Extract the [x, y] coordinate from the center of the cell holding the provided text.  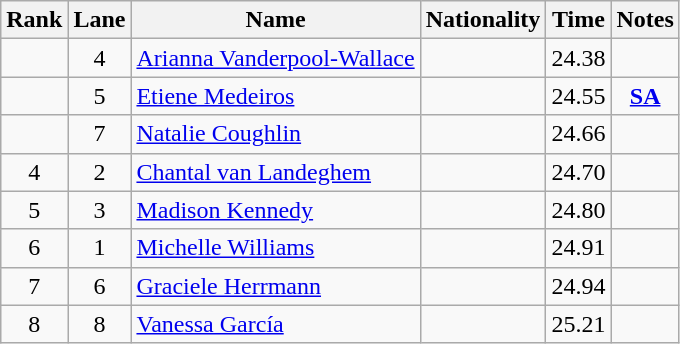
Rank [34, 20]
Nationality [483, 20]
Chantal van Landeghem [276, 172]
Graciele Herrmann [276, 286]
Notes [645, 20]
24.55 [578, 96]
24.38 [578, 58]
Arianna Vanderpool-Wallace [276, 58]
Michelle Williams [276, 248]
24.94 [578, 286]
SA [645, 96]
3 [100, 210]
Madison Kennedy [276, 210]
24.66 [578, 134]
Lane [100, 20]
Etiene Medeiros [276, 96]
24.80 [578, 210]
Vanessa García [276, 324]
Time [578, 20]
Name [276, 20]
24.91 [578, 248]
Natalie Coughlin [276, 134]
2 [100, 172]
25.21 [578, 324]
1 [100, 248]
24.70 [578, 172]
